For the text-containing cell, return its midpoint in [x, y] coordinate format. 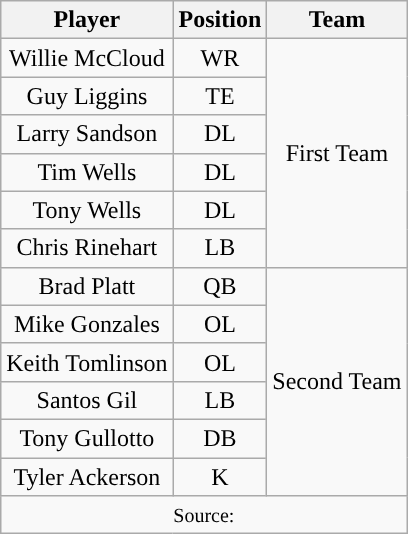
Tony Gullotto [87, 438]
Mike Gonzales [87, 324]
Source: [204, 515]
Tyler Ackerson [87, 477]
Tony Wells [87, 210]
Larry Sandson [87, 134]
Team [337, 20]
WR [220, 58]
Brad Platt [87, 286]
QB [220, 286]
Second Team [337, 381]
Guy Liggins [87, 96]
TE [220, 96]
K [220, 477]
Position [220, 20]
Player [87, 20]
Tim Wells [87, 172]
DB [220, 438]
Chris Rinehart [87, 248]
First Team [337, 153]
Keith Tomlinson [87, 362]
Willie McCloud [87, 58]
Santos Gil [87, 400]
